Identify which cell holds the provided text, then report its [X, Y] central coordinate. 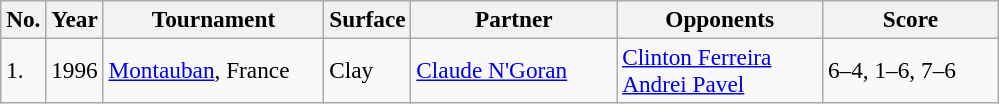
1. [24, 70]
No. [24, 19]
Score [911, 19]
Montauban, France [214, 70]
Partner [514, 19]
Clinton Ferreira Andrei Pavel [720, 70]
Claude N'Goran [514, 70]
Surface [368, 19]
1996 [74, 70]
6–4, 1–6, 7–6 [911, 70]
Tournament [214, 19]
Clay [368, 70]
Year [74, 19]
Opponents [720, 19]
